Detect which cell encompasses the target text, then output its (X, Y) center coordinate. 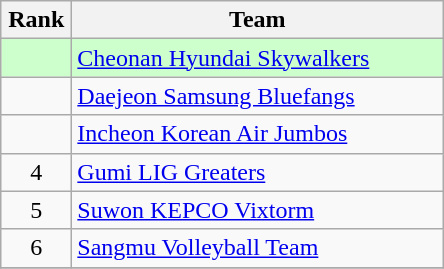
Team (258, 20)
Rank (36, 20)
4 (36, 172)
Gumi LIG Greaters (258, 172)
Sangmu Volleyball Team (258, 248)
6 (36, 248)
Daejeon Samsung Bluefangs (258, 96)
Incheon Korean Air Jumbos (258, 134)
Suwon KEPCO Vixtorm (258, 210)
Cheonan Hyundai Skywalkers (258, 58)
5 (36, 210)
